Locate the cell with the specified text and output its [X, Y] center coordinate. 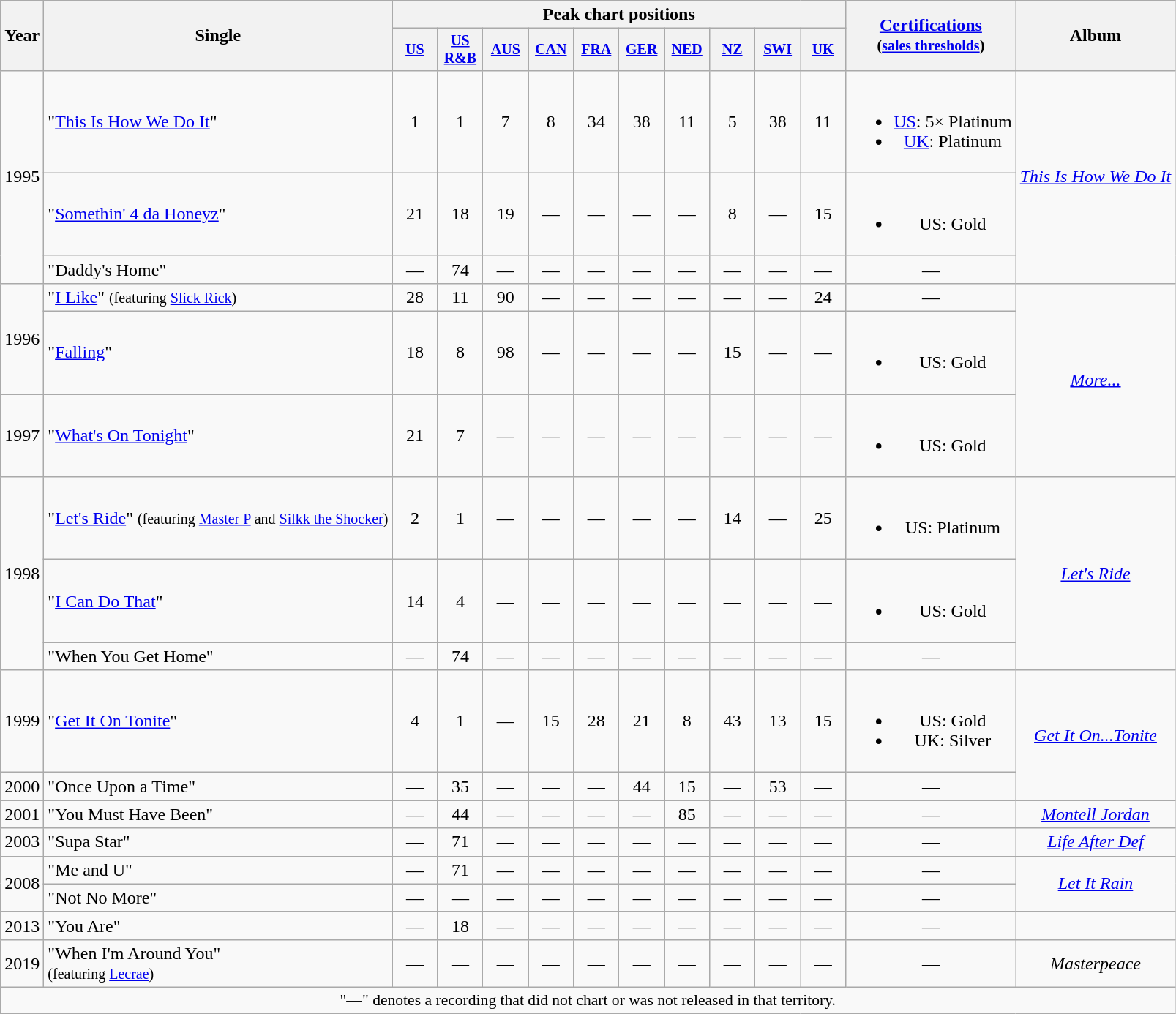
"What's On Tonight" [218, 436]
Year [22, 36]
2001 [22, 814]
"Let's Ride" (featuring Master P and Silkk the Shocker) [218, 518]
1999 [22, 721]
US: GoldUK: Silver [931, 721]
"Once Upon a Time" [218, 786]
This Is How We Do It [1096, 177]
98 [506, 353]
2000 [22, 786]
Let's Ride [1096, 574]
USR&B [460, 50]
1995 [22, 177]
"You Must Have Been" [218, 814]
1996 [22, 338]
"—" denotes a recording that did not chart or was not released in that territory. [588, 1000]
34 [596, 121]
CAN [551, 50]
Montell Jordan [1096, 814]
"Falling" [218, 353]
"I Like" (featuring Slick Rick) [218, 297]
NED [687, 50]
2003 [22, 842]
GER [642, 50]
"This Is How We Do It" [218, 121]
Single [218, 36]
AUS [506, 50]
"Somethin' 4 da Honeyz" [218, 214]
2019 [22, 963]
53 [778, 786]
US: 5× PlatinumUK: Platinum [931, 121]
2013 [22, 925]
FRA [596, 50]
25 [823, 518]
Let It Rain [1096, 884]
Album [1096, 36]
19 [506, 214]
5 [733, 121]
43 [733, 721]
35 [460, 786]
Peak chart positions [619, 15]
US [415, 50]
US: Platinum [931, 518]
1997 [22, 436]
More... [1096, 380]
"Supa Star" [218, 842]
"Daddy's Home" [218, 269]
13 [778, 721]
NZ [733, 50]
UK [823, 50]
"I Can Do That" [218, 601]
"When I'm Around You"(featuring Lecrae) [218, 963]
"Me and U" [218, 870]
Masterpeace [1096, 963]
85 [687, 814]
"Get It On Tonite" [218, 721]
24 [823, 297]
"When You Get Home" [218, 656]
"You Are" [218, 925]
2 [415, 518]
SWI [778, 50]
Certifications(sales thresholds) [931, 36]
"Not No More" [218, 898]
1998 [22, 574]
90 [506, 297]
Get It On...Tonite [1096, 735]
2008 [22, 884]
Life After Def [1096, 842]
